Scan for the cell matching the given text and deliver its (X, Y) coordinate at center. 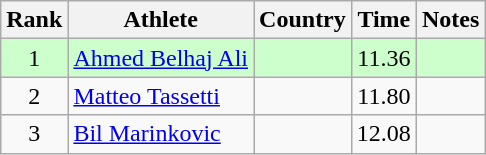
1 (34, 58)
3 (34, 134)
Time (384, 20)
12.08 (384, 134)
Ahmed Belhaj Ali (161, 58)
11.80 (384, 96)
11.36 (384, 58)
Rank (34, 20)
Matteo Tassetti (161, 96)
Bil Marinkovic (161, 134)
Country (303, 20)
Athlete (161, 20)
2 (34, 96)
Notes (450, 20)
